Scan for the cell matching the given text and deliver its (X, Y) coordinate at center. 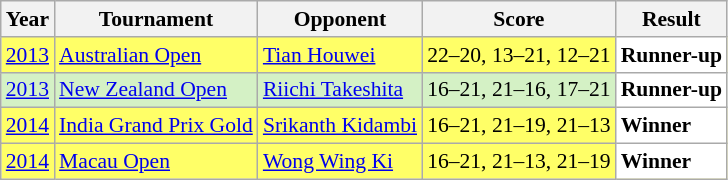
India Grand Prix Gold (156, 126)
Srikanth Kidambi (340, 126)
Score (519, 19)
16–21, 21–19, 21–13 (519, 126)
Tian Houwei (340, 55)
Macau Open (156, 162)
Result (672, 19)
Australian Open (156, 55)
16–21, 21–13, 21–19 (519, 162)
Year (28, 19)
16–21, 21–16, 17–21 (519, 90)
Opponent (340, 19)
Tournament (156, 19)
Riichi Takeshita (340, 90)
Wong Wing Ki (340, 162)
New Zealand Open (156, 90)
22–20, 13–21, 12–21 (519, 55)
